Pinpoint the cell where the given text exists, returning its [x, y] midpoint coordinate. 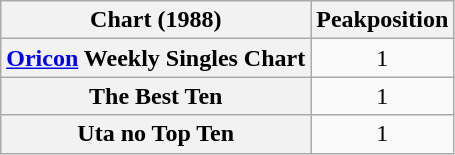
Uta no Top Ten [156, 134]
The Best Ten [156, 96]
Chart (1988) [156, 20]
Oricon Weekly Singles Chart [156, 58]
Peakposition [382, 20]
